Locate the cell with the specified text and output its (x, y) center coordinate. 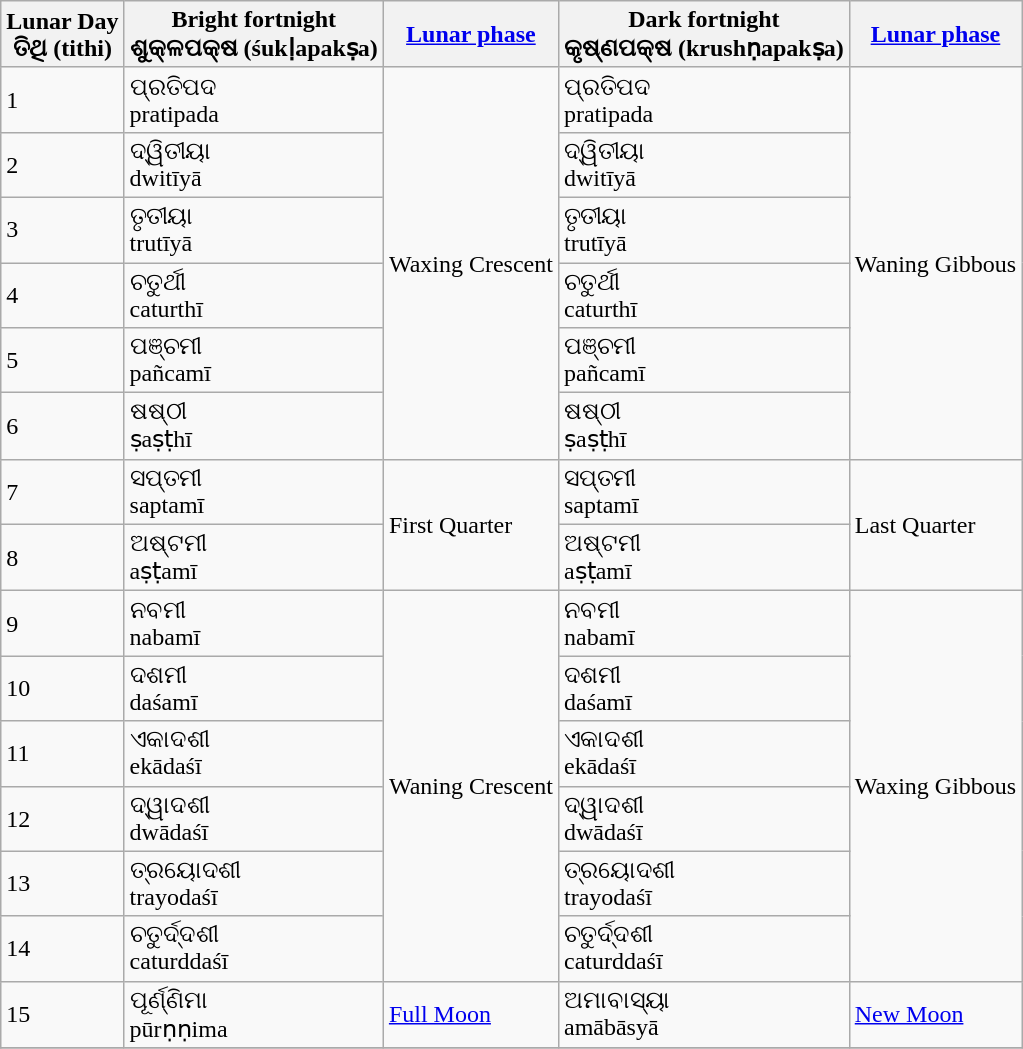
Waxing Gibbous (935, 786)
15 (62, 1014)
Waning Gibbous (935, 263)
7 (62, 492)
First Quarter (470, 525)
1 (62, 100)
4 (62, 294)
Last Quarter (935, 525)
ଅମାବାସ୍ୟାamābāsyā (704, 1014)
2 (62, 164)
13 (62, 884)
ପୂର୍ଣ୍ଣିମାpūrṇṇima (254, 1014)
Bright fortnightଶୁକ୍ଳପକ୍ଷ (śukḷapakṣa) (254, 34)
New Moon (935, 1014)
Waxing Crescent (470, 263)
6 (62, 426)
8 (62, 558)
Dark fortnightକୃଷ୍ଣପକ୍ଷ (krushṇapakṣa) (704, 34)
3 (62, 230)
5 (62, 360)
10 (62, 688)
11 (62, 754)
Waning Crescent (470, 786)
14 (62, 948)
12 (62, 818)
Full Moon (470, 1014)
Lunar Dayତିଥି (tithi) (62, 34)
9 (62, 624)
